Return [x, y] of the center of cell containing provided text 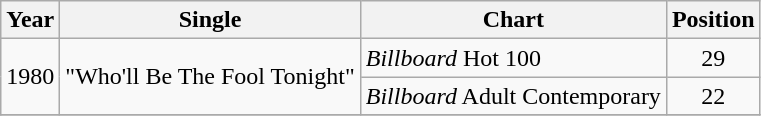
22 [713, 96]
Billboard Hot 100 [513, 58]
29 [713, 58]
1980 [30, 77]
Year [30, 20]
Chart [513, 20]
Position [713, 20]
Billboard Adult Contemporary [513, 96]
Single [210, 20]
"Who'll Be The Fool Tonight" [210, 77]
